Capture the cell that displays the provided text and extract its [x, y] central coordinate. 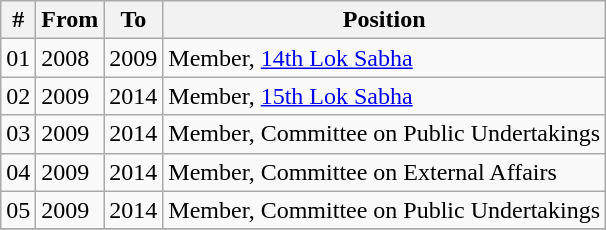
To [134, 20]
05 [18, 210]
2008 [70, 58]
01 [18, 58]
Member, 15th Lok Sabha [384, 96]
03 [18, 134]
02 [18, 96]
Position [384, 20]
From [70, 20]
# [18, 20]
04 [18, 172]
Member, Committee on External Affairs [384, 172]
Member, 14th Lok Sabha [384, 58]
